Find where the given text appears and provide that cell's center as (X, Y) coordinate. 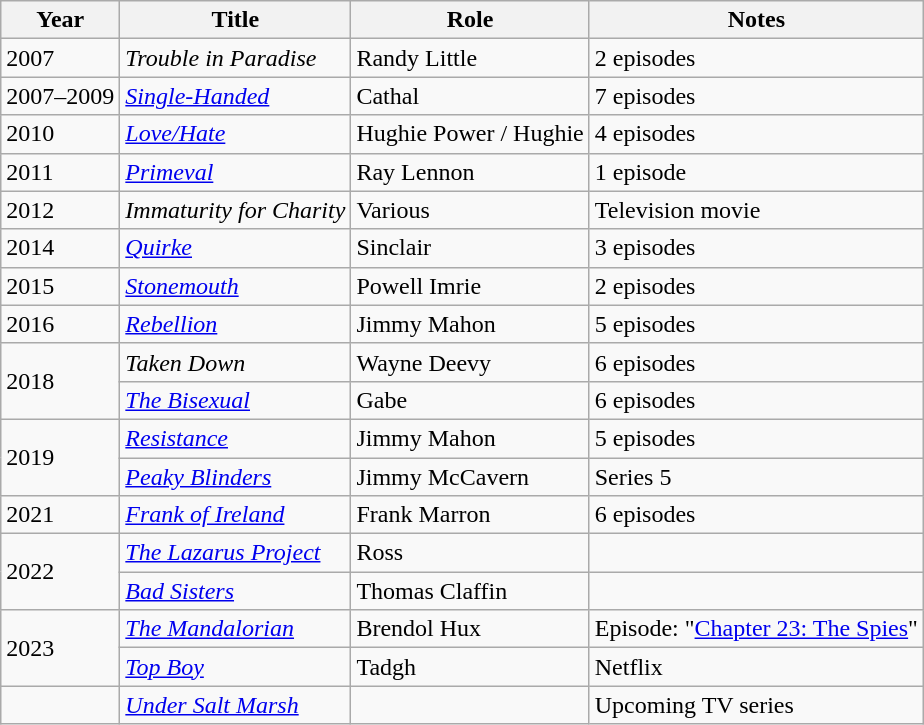
2021 (60, 515)
Trouble in Paradise (236, 58)
Love/Hate (236, 134)
Primeval (236, 172)
1 episode (756, 172)
Rebellion (236, 324)
Stonemouth (236, 286)
Various (470, 210)
Jimmy McCavern (470, 477)
2012 (60, 210)
The Bisexual (236, 400)
Notes (756, 20)
Episode: "Chapter 23: The Spies" (756, 629)
2022 (60, 572)
Year (60, 20)
Role (470, 20)
Frank of Ireland (236, 515)
Thomas Claffin (470, 591)
2023 (60, 648)
Resistance (236, 438)
Series 5 (756, 477)
Tadgh (470, 667)
2007–2009 (60, 96)
Cathal (470, 96)
2019 (60, 457)
2010 (60, 134)
Wayne Deevy (470, 362)
Under Salt Marsh (236, 705)
Powell Imrie (470, 286)
Ross (470, 553)
Quirke (236, 248)
Frank Marron (470, 515)
Title (236, 20)
Brendol Hux (470, 629)
Television movie (756, 210)
Hughie Power / Hughie (470, 134)
4 episodes (756, 134)
Bad Sisters (236, 591)
Top Boy (236, 667)
2016 (60, 324)
Single-Handed (236, 96)
Upcoming TV series (756, 705)
Ray Lennon (470, 172)
Sinclair (470, 248)
Taken Down (236, 362)
Randy Little (470, 58)
The Mandalorian (236, 629)
2007 (60, 58)
3 episodes (756, 248)
2018 (60, 381)
Immaturity for Charity (236, 210)
Netflix (756, 667)
Gabe (470, 400)
Peaky Blinders (236, 477)
2014 (60, 248)
2015 (60, 286)
7 episodes (756, 96)
2011 (60, 172)
The Lazarus Project (236, 553)
